Pinpoint the cell where the given text exists, returning its (X, Y) midpoint coordinate. 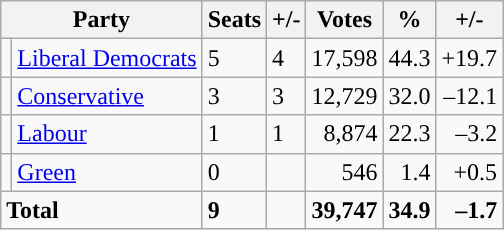
+0.5 (470, 172)
Labour (107, 134)
32.0 (410, 96)
+19.7 (470, 58)
Conservative (107, 96)
546 (344, 172)
Votes (344, 20)
39,747 (344, 210)
4 (286, 58)
12,729 (344, 96)
–3.2 (470, 134)
5 (234, 58)
Seats (234, 20)
–12.1 (470, 96)
Liberal Democrats (107, 58)
–1.7 (470, 210)
34.9 (410, 210)
22.3 (410, 134)
0 (234, 172)
44.3 (410, 58)
17,598 (344, 58)
% (410, 20)
8,874 (344, 134)
Party (102, 20)
Green (107, 172)
1.4 (410, 172)
Total (102, 210)
9 (234, 210)
